For the text-containing cell, return its midpoint in (X, Y) coordinate format. 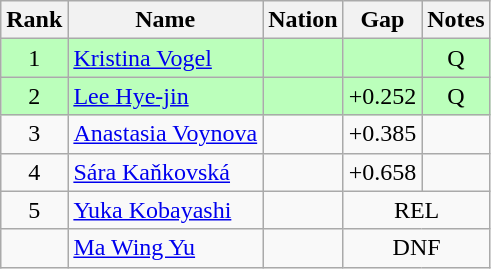
+0.658 (382, 172)
Rank (34, 20)
REL (416, 210)
+0.385 (382, 134)
+0.252 (382, 96)
1 (34, 58)
4 (34, 172)
Yuka Kobayashi (166, 210)
Anastasia Voynova (166, 134)
3 (34, 134)
Ma Wing Yu (166, 248)
Notes (456, 20)
Kristina Vogel (166, 58)
DNF (416, 248)
Nation (303, 20)
5 (34, 210)
Gap (382, 20)
Lee Hye-jin (166, 96)
2 (34, 96)
Sára Kaňkovská (166, 172)
Name (166, 20)
